Search for the cell housing the specified text and yield its [x, y] center coordinate. 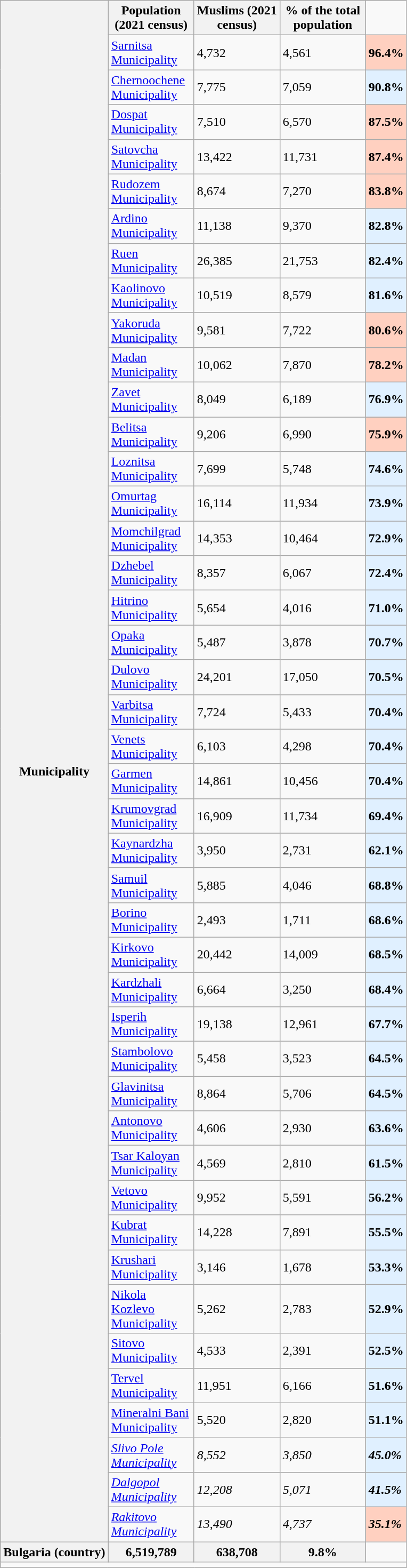
51.6% [386, 1386]
20,442 [237, 955]
7,870 [323, 365]
21,753 [323, 260]
6,103 [237, 747]
Population (2021 census) [151, 18]
Ardino Municipality [151, 226]
5,654 [237, 608]
52.5% [386, 1350]
61.5% [386, 1163]
Dospat Municipality [151, 122]
Loznitsa Municipality [151, 469]
Kaynardzha Municipality [151, 850]
9,370 [323, 226]
63.6% [386, 1129]
6,664 [237, 989]
19,138 [237, 1024]
12,961 [323, 1024]
6,189 [323, 399]
1,711 [323, 919]
8,552 [237, 1455]
Isperih Municipality [151, 1024]
4,737 [323, 1524]
87.5% [386, 122]
4,561 [323, 52]
Sarnitsa Municipality [151, 52]
78.2% [386, 365]
4,046 [323, 885]
10,062 [237, 365]
7,891 [323, 1232]
Municipality [54, 771]
Antonovo Municipality [151, 1129]
8,864 [237, 1093]
4,533 [237, 1350]
2,810 [323, 1163]
8,579 [323, 295]
5,591 [323, 1198]
1,678 [323, 1267]
9.8% [323, 1551]
2,820 [323, 1420]
69.4% [386, 816]
Kaolinovo Municipality [151, 295]
16,909 [237, 816]
8,674 [237, 191]
72.4% [386, 573]
Ruen Municipality [151, 260]
10,464 [323, 539]
17,050 [323, 677]
3,523 [323, 1059]
52.9% [386, 1309]
3,250 [323, 989]
Krushari Municipality [151, 1267]
5,262 [237, 1309]
9,581 [237, 330]
72.9% [386, 539]
71.0% [386, 608]
Sitovo Municipality [151, 1350]
83.8% [386, 191]
6,067 [323, 573]
68.5% [386, 955]
16,114 [237, 503]
5,487 [237, 642]
638,708 [237, 1551]
53.3% [386, 1267]
Satovcha Municipality [151, 157]
Chernoochene Municipality [151, 87]
7,775 [237, 87]
7,270 [323, 191]
5,520 [237, 1420]
9,952 [237, 1198]
11,934 [323, 503]
4,732 [237, 52]
14,861 [237, 781]
Tsar Kaloyan Municipality [151, 1163]
82.4% [386, 260]
Dzhebel Municipality [151, 573]
62.1% [386, 850]
Madan Municipality [151, 365]
81.6% [386, 295]
87.4% [386, 157]
7,699 [237, 469]
Mineralni Bani Municipality [151, 1420]
Dalgopol Municipality [151, 1489]
45.0% [386, 1455]
6,519,789 [151, 1551]
Garmen Municipality [151, 781]
12,208 [237, 1489]
11,951 [237, 1386]
Samuil Municipality [151, 885]
Yakoruda Municipality [151, 330]
5,706 [323, 1093]
7,722 [323, 330]
68.8% [386, 885]
Rudozem Municipality [151, 191]
14,353 [237, 539]
Belitsa Municipality [151, 434]
55.5% [386, 1232]
76.9% [386, 399]
51.1% [386, 1420]
Hitrino Municipality [151, 608]
75.9% [386, 434]
90.8% [386, 87]
Kubrat Municipality [151, 1232]
96.4% [386, 52]
70.5% [386, 677]
70.7% [386, 642]
6,990 [323, 434]
7,724 [237, 711]
4,016 [323, 608]
Stambolovo Municipality [151, 1059]
Muslims (2021 census) [237, 18]
4,569 [237, 1163]
Zavet Municipality [151, 399]
8,357 [237, 573]
Momchilgrad Municipality [151, 539]
Vetovo Municipality [151, 1198]
35.1% [386, 1524]
Tervel Municipality [151, 1386]
2,783 [323, 1309]
6,570 [323, 122]
Kirkovo Municipality [151, 955]
80.6% [386, 330]
67.7% [386, 1024]
3,850 [323, 1455]
Nikola Kozlevo Municipality [151, 1309]
% of the total population [323, 18]
Kardzhali Municipality [151, 989]
6,166 [323, 1386]
Krumovgrad Municipality [151, 816]
Dulovo Municipality [151, 677]
2,391 [323, 1350]
Slivo Pole Municipality [151, 1455]
68.6% [386, 919]
8,049 [237, 399]
7,510 [237, 122]
26,385 [237, 260]
13,490 [237, 1524]
5,748 [323, 469]
56.2% [386, 1198]
Venets Municipality [151, 747]
2,731 [323, 850]
68.4% [386, 989]
11,731 [323, 157]
73.9% [386, 503]
4,606 [237, 1129]
11,138 [237, 226]
82.8% [386, 226]
10,519 [237, 295]
14,009 [323, 955]
Varbitsa Municipality [151, 711]
4,298 [323, 747]
41.5% [386, 1489]
9,206 [237, 434]
5,885 [237, 885]
2,493 [237, 919]
Opaka Municipality [151, 642]
3,146 [237, 1267]
5,433 [323, 711]
3,950 [237, 850]
Rakitovo Municipality [151, 1524]
74.6% [386, 469]
2,930 [323, 1129]
11,734 [323, 816]
13,422 [237, 157]
24,201 [237, 677]
5,458 [237, 1059]
Borino Municipality [151, 919]
7,059 [323, 87]
3,878 [323, 642]
14,228 [237, 1232]
Bulgaria (country) [54, 1551]
5,071 [323, 1489]
Glavinitsa Municipality [151, 1093]
Omurtag Municipality [151, 503]
10,456 [323, 781]
